Scan for the cell matching the given text and deliver its [x, y] coordinate at center. 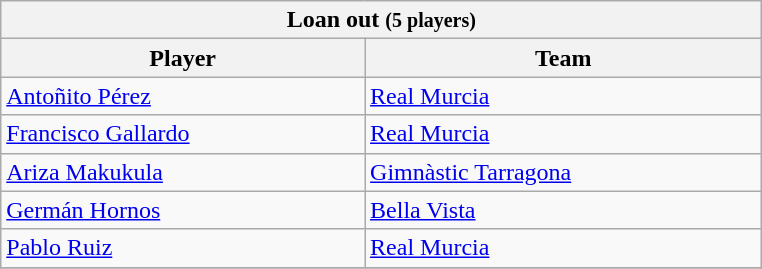
Player [183, 58]
Team [564, 58]
Pablo Ruiz [183, 248]
Gimnàstic Tarragona [564, 172]
Antoñito Pérez [183, 96]
Francisco Gallardo [183, 134]
Loan out (5 players) [382, 20]
Bella Vista [564, 210]
Ariza Makukula [183, 172]
Germán Hornos [183, 210]
